Detect which cell encompasses the target text, then output its (X, Y) center coordinate. 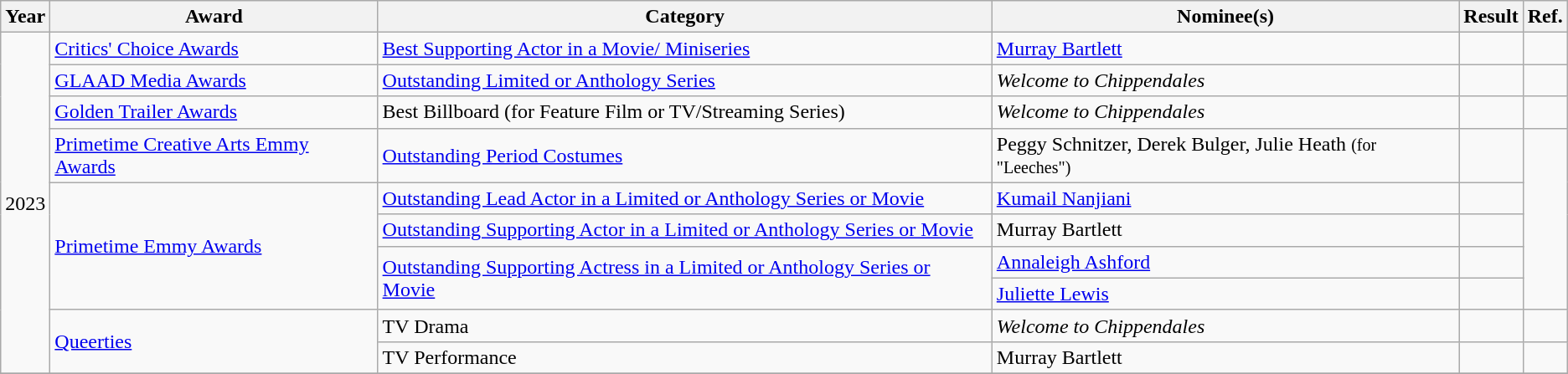
Nominee(s) (1225, 17)
Primetime Emmy Awards (214, 246)
Annaleigh Ashford (1225, 262)
Kumail Nanjiani (1225, 198)
Result (1491, 17)
Award (214, 17)
TV Performance (685, 357)
TV Drama (685, 325)
Critics' Choice Awards (214, 49)
Outstanding Lead Actor in a Limited or Anthology Series or Movie (685, 198)
Golden Trailer Awards (214, 112)
Juliette Lewis (1225, 294)
Outstanding Period Costumes (685, 156)
Year (25, 17)
Outstanding Supporting Actor in a Limited or Anthology Series or Movie (685, 230)
Primetime Creative Arts Emmy Awards (214, 156)
Outstanding Supporting Actress in a Limited or Anthology Series or Movie (685, 278)
Best Billboard (for Feature Film or TV/Streaming Series) (685, 112)
Ref. (1545, 17)
Category (685, 17)
Best Supporting Actor in a Movie/ Miniseries (685, 49)
2023 (25, 203)
Peggy Schnitzer, Derek Bulger, Julie Heath (for "Leeches") (1225, 156)
GLAAD Media Awards (214, 80)
Outstanding Limited or Anthology Series (685, 80)
Queerties (214, 341)
